Scan for the cell matching the given text and deliver its [x, y] coordinate at center. 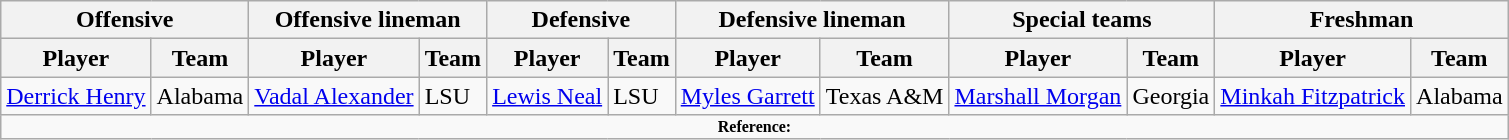
Myles Garrett [748, 96]
Derrick Henry [76, 96]
Defensive lineman [812, 20]
Defensive [582, 20]
Vadal Alexander [334, 96]
Texas A&M [884, 96]
Special teams [1082, 20]
Lewis Neal [548, 96]
Offensive lineman [368, 20]
Marshall Morgan [1038, 96]
Offensive [125, 20]
Reference: [754, 127]
Freshman [1362, 20]
Minkah Fitzpatrick [1313, 96]
Georgia [1171, 96]
